Detect which cell encompasses the target text, then output its (x, y) center coordinate. 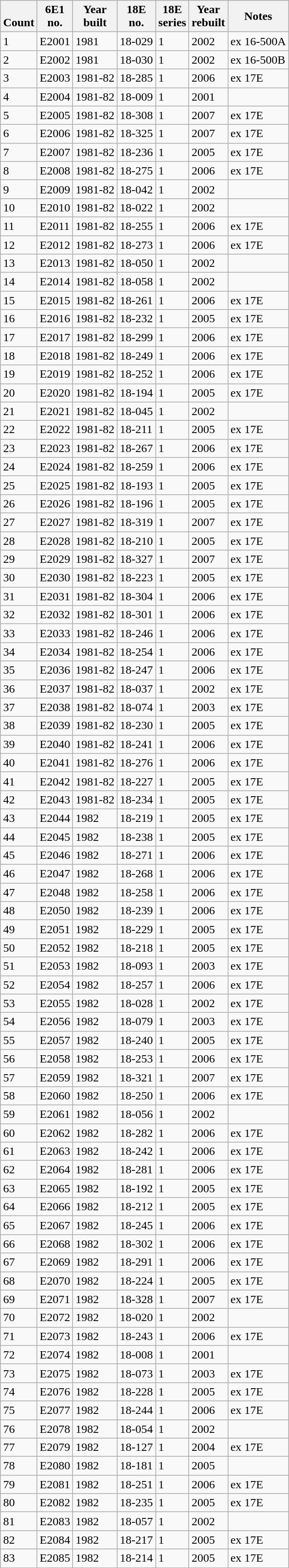
20 (18, 393)
18-008 (136, 1355)
18-232 (136, 319)
53 (18, 1003)
E2017 (55, 337)
18-257 (136, 985)
E2068 (55, 1244)
79 (18, 1484)
18-282 (136, 1133)
E2084 (55, 1540)
33 (18, 633)
E2042 (55, 781)
34 (18, 652)
E2011 (55, 226)
18-196 (136, 504)
18-325 (136, 134)
18-056 (136, 1114)
18-029 (136, 41)
18-261 (136, 300)
18-246 (136, 633)
18-251 (136, 1484)
66 (18, 1244)
18-212 (136, 1207)
83 (18, 1558)
42 (18, 800)
70 (18, 1318)
E2070 (55, 1281)
E2019 (55, 374)
32 (18, 615)
E2046 (55, 855)
E2001 (55, 41)
18-245 (136, 1225)
18-244 (136, 1410)
38 (18, 726)
18-054 (136, 1429)
8 (18, 171)
62 (18, 1170)
E2064 (55, 1170)
24 (18, 467)
18-302 (136, 1244)
E2058 (55, 1059)
60 (18, 1133)
E2027 (55, 522)
82 (18, 1540)
E2062 (55, 1133)
71 (18, 1336)
E2014 (55, 282)
81 (18, 1521)
E2023 (55, 448)
Count (18, 17)
18-281 (136, 1170)
18-268 (136, 874)
18-194 (136, 393)
10 (18, 208)
18-252 (136, 374)
E2003 (55, 78)
41 (18, 781)
11 (18, 226)
18-239 (136, 911)
9 (18, 189)
E2044 (55, 818)
19 (18, 374)
25 (18, 485)
18-243 (136, 1336)
56 (18, 1059)
18Eseries (172, 17)
18-304 (136, 596)
18-236 (136, 152)
E2037 (55, 689)
E2016 (55, 319)
Notes (258, 17)
18 (18, 356)
E2074 (55, 1355)
E2038 (55, 707)
18-227 (136, 781)
E2071 (55, 1299)
E2082 (55, 1503)
18-234 (136, 800)
69 (18, 1299)
68 (18, 1281)
Yearrebuilt (208, 17)
18-291 (136, 1262)
E2069 (55, 1262)
18-028 (136, 1003)
E2004 (55, 97)
18-127 (136, 1447)
18-042 (136, 189)
E2029 (55, 559)
E2005 (55, 115)
2 (18, 60)
E2026 (55, 504)
E2045 (55, 836)
E2073 (55, 1336)
30 (18, 578)
18-093 (136, 966)
18-037 (136, 689)
72 (18, 1355)
29 (18, 559)
18-214 (136, 1558)
64 (18, 1207)
18-259 (136, 467)
E2055 (55, 1003)
18-223 (136, 578)
36 (18, 689)
E2083 (55, 1521)
E2002 (55, 60)
E2034 (55, 652)
E2054 (55, 985)
18-254 (136, 652)
3 (18, 78)
73 (18, 1373)
E2072 (55, 1318)
16 (18, 319)
Yearbuilt (95, 17)
13 (18, 263)
E2048 (55, 892)
18-275 (136, 171)
E2043 (55, 800)
E2007 (55, 152)
12 (18, 244)
50 (18, 948)
18-258 (136, 892)
61 (18, 1151)
E2008 (55, 171)
E2032 (55, 615)
E2024 (55, 467)
18-022 (136, 208)
E2025 (55, 485)
18-181 (136, 1466)
65 (18, 1225)
75 (18, 1410)
18-271 (136, 855)
E2022 (55, 430)
E2050 (55, 911)
18-255 (136, 226)
ex 16-500B (258, 60)
E2033 (55, 633)
E2015 (55, 300)
E2057 (55, 1040)
E2052 (55, 948)
18-308 (136, 115)
E2028 (55, 541)
18-319 (136, 522)
E2081 (55, 1484)
E2085 (55, 1558)
67 (18, 1262)
6 (18, 134)
18-030 (136, 60)
E2056 (55, 1022)
51 (18, 966)
18-224 (136, 1281)
37 (18, 707)
18-074 (136, 707)
14 (18, 282)
E2041 (55, 763)
58 (18, 1096)
80 (18, 1503)
E2006 (55, 134)
18Eno. (136, 17)
74 (18, 1392)
35 (18, 670)
76 (18, 1429)
E2030 (55, 578)
18-285 (136, 78)
18-009 (136, 97)
45 (18, 855)
18-057 (136, 1521)
31 (18, 596)
27 (18, 522)
55 (18, 1040)
18-273 (136, 244)
18-242 (136, 1151)
59 (18, 1114)
E2066 (55, 1207)
52 (18, 985)
18-210 (136, 541)
18-211 (136, 430)
E2075 (55, 1373)
22 (18, 430)
18-321 (136, 1077)
18-327 (136, 559)
E2018 (55, 356)
18-301 (136, 615)
18-230 (136, 726)
17 (18, 337)
39 (18, 744)
E2076 (55, 1392)
23 (18, 448)
E2040 (55, 744)
6E1no. (55, 17)
E2060 (55, 1096)
18-229 (136, 929)
E2053 (55, 966)
E2021 (55, 411)
E2077 (55, 1410)
E2010 (55, 208)
18-267 (136, 448)
18-299 (136, 337)
18-238 (136, 836)
2004 (208, 1447)
E2031 (55, 596)
43 (18, 818)
48 (18, 911)
ex 16-500A (258, 41)
E2047 (55, 874)
18-241 (136, 744)
18-058 (136, 282)
E2020 (55, 393)
18-240 (136, 1040)
18-235 (136, 1503)
77 (18, 1447)
28 (18, 541)
18-219 (136, 818)
E2063 (55, 1151)
78 (18, 1466)
E2012 (55, 244)
18-217 (136, 1540)
E2036 (55, 670)
E2061 (55, 1114)
49 (18, 929)
57 (18, 1077)
21 (18, 411)
E2078 (55, 1429)
E2039 (55, 726)
18-193 (136, 485)
18-050 (136, 263)
18-045 (136, 411)
E2065 (55, 1188)
18-250 (136, 1096)
7 (18, 152)
5 (18, 115)
18-228 (136, 1392)
18-192 (136, 1188)
47 (18, 892)
18-328 (136, 1299)
18-253 (136, 1059)
18-020 (136, 1318)
46 (18, 874)
E2051 (55, 929)
4 (18, 97)
E2013 (55, 263)
18-079 (136, 1022)
E2067 (55, 1225)
44 (18, 836)
15 (18, 300)
18-218 (136, 948)
E2009 (55, 189)
E2079 (55, 1447)
18-073 (136, 1373)
54 (18, 1022)
18-247 (136, 670)
E2059 (55, 1077)
18-249 (136, 356)
40 (18, 763)
E2080 (55, 1466)
26 (18, 504)
63 (18, 1188)
18-276 (136, 763)
